Return the (x, y) coordinate for the center point of the cell that contains the specified text.  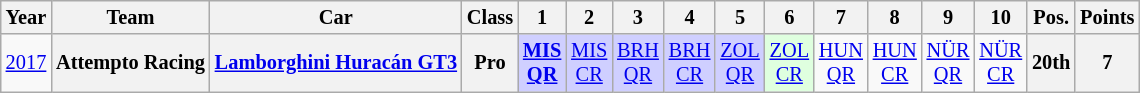
3 (638, 17)
ZOLCR (790, 63)
8 (895, 17)
4 (690, 17)
BRHCR (690, 63)
Class (490, 17)
Pos. (1051, 17)
2 (589, 17)
Pro (490, 63)
BRHQR (638, 63)
ZOLQR (740, 63)
9 (948, 17)
NÜRQR (948, 63)
Points (1107, 17)
Car (336, 17)
1 (542, 17)
6 (790, 17)
Attempto Racing (130, 63)
HUNQR (841, 63)
MISQR (542, 63)
20th (1051, 63)
Team (130, 17)
MISCR (589, 63)
10 (1000, 17)
2017 (26, 63)
Lamborghini Huracán GT3 (336, 63)
HUNCR (895, 63)
Year (26, 17)
NÜRCR (1000, 63)
5 (740, 17)
